For the text-containing cell, return its midpoint in [X, Y] coordinate format. 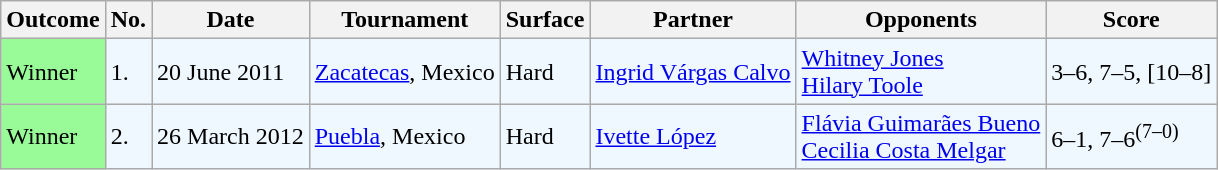
Tournament [404, 20]
Ingrid Várgas Calvo [693, 72]
2. [128, 136]
Ivette López [693, 136]
Flávia Guimarães Bueno Cecilia Costa Melgar [921, 136]
Outcome [53, 20]
No. [128, 20]
Whitney Jones Hilary Toole [921, 72]
1. [128, 72]
Partner [693, 20]
Zacatecas, Mexico [404, 72]
Score [1132, 20]
Surface [545, 20]
20 June 2011 [231, 72]
26 March 2012 [231, 136]
Date [231, 20]
Opponents [921, 20]
3–6, 7–5, [10–8] [1132, 72]
6–1, 7–6(7–0) [1132, 136]
Puebla, Mexico [404, 136]
